Search for the cell housing the specified text and yield its (x, y) center coordinate. 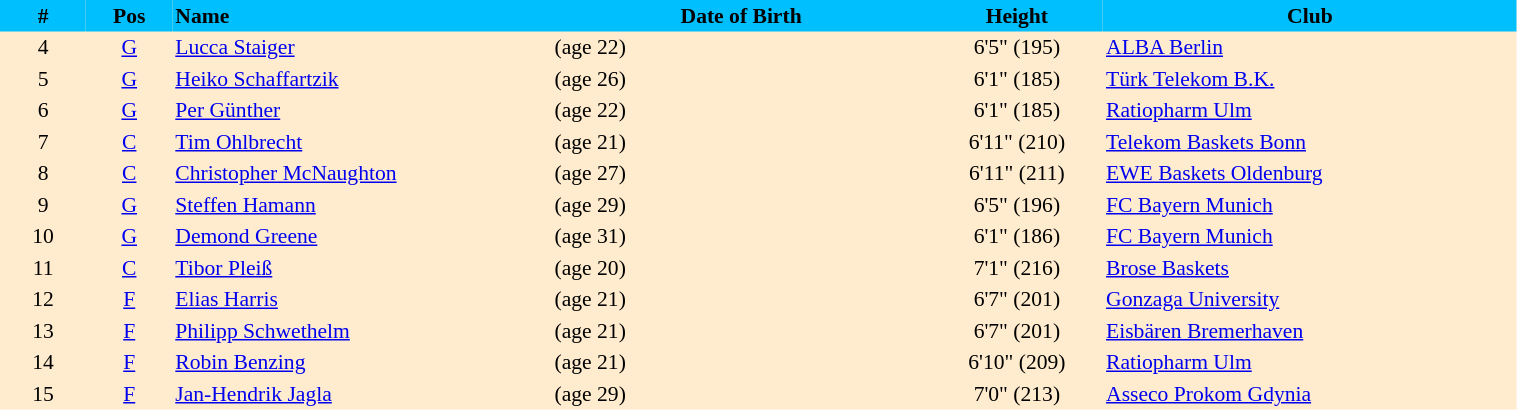
(age 20) (742, 268)
Demond Greene (362, 236)
10 (43, 236)
Gonzaga University (1310, 300)
Brose Baskets (1310, 268)
Robin Benzing (362, 362)
Height (1017, 16)
15 (43, 394)
Name (362, 16)
Philipp Schwethelm (362, 331)
6 (43, 110)
6'1" (186) (1017, 236)
13 (43, 331)
(age 26) (742, 79)
Christopher McNaughton (362, 174)
Pos (129, 16)
7'1" (216) (1017, 268)
Jan-Hendrik Jagla (362, 394)
7 (43, 142)
6'5" (195) (1017, 48)
Lucca Staiger (362, 48)
6'11" (211) (1017, 174)
8 (43, 174)
Tibor Pleiß (362, 268)
Heiko Schaffartzik (362, 79)
12 (43, 300)
Club (1310, 16)
Tim Ohlbrecht (362, 142)
Per Günther (362, 110)
Türk Telekom B.K. (1310, 79)
5 (43, 79)
# (43, 16)
Elias Harris (362, 300)
ALBA Berlin (1310, 48)
6'10" (209) (1017, 362)
Date of Birth (742, 16)
(age 27) (742, 174)
7'0" (213) (1017, 394)
Asseco Prokom Gdynia (1310, 394)
6'5" (196) (1017, 205)
Eisbären Bremerhaven (1310, 331)
(age 31) (742, 236)
6'11" (210) (1017, 142)
9 (43, 205)
Telekom Baskets Bonn (1310, 142)
4 (43, 48)
EWE Baskets Oldenburg (1310, 174)
Steffen Hamann (362, 205)
14 (43, 362)
11 (43, 268)
